Return the [x, y] coordinate for the center point of the cell that contains the specified text.  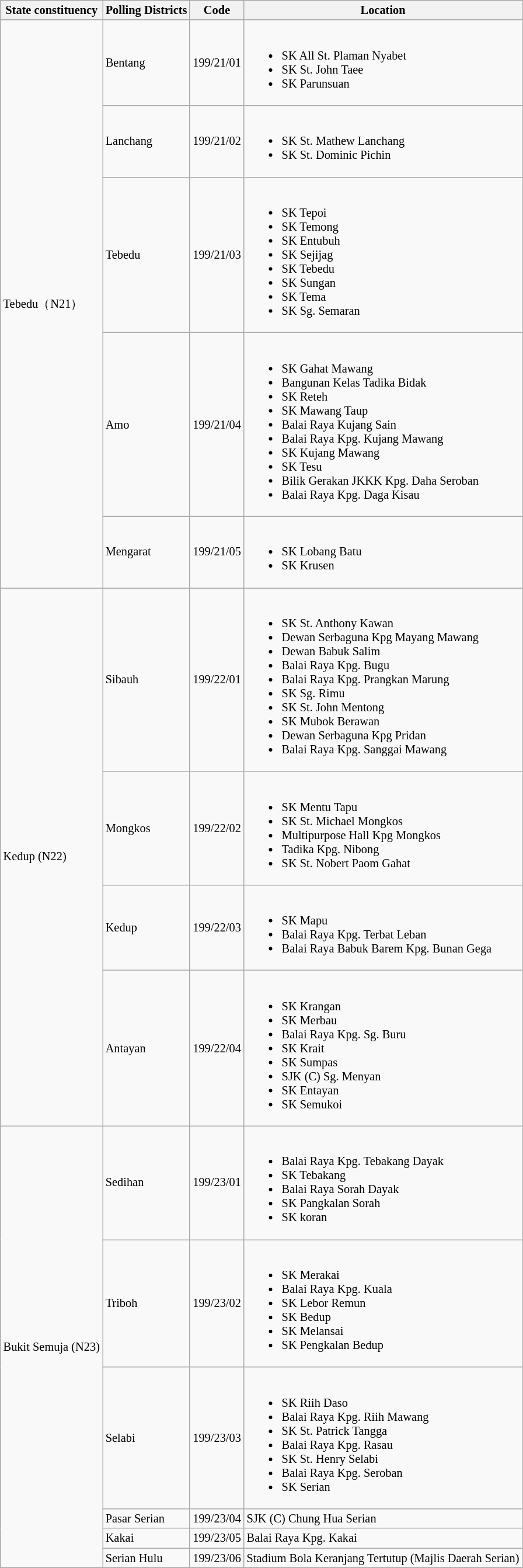
Sibauh [147, 679]
199/21/03 [217, 255]
Tebedu [147, 255]
Kedup [147, 927]
SK All St. Plaman NyabetSK St. John TaeeSK Parunsuan [383, 62]
Mengarat [147, 552]
199/21/04 [217, 424]
Serian Hulu [147, 1558]
199/23/02 [217, 1303]
Stadium Bola Keranjang Tertutup (Majlis Daerah Serian) [383, 1558]
Bukit Semuja (N23) [51, 1347]
199/23/01 [217, 1183]
SK MerakaiBalai Raya Kpg. KualaSK Lebor RemunSK BedupSK MelansaiSK Pengkalan Bedup [383, 1303]
SJK (C) Chung Hua Serian [383, 1518]
SK Riih DasoBalai Raya Kpg. Riih MawangSK St. Patrick TanggaBalai Raya Kpg. RasauSK St. Henry SelabiBalai Raya Kpg. SerobanSK Serian [383, 1438]
Bentang [147, 62]
Balai Raya Kpg. Tebakang DayakSK TebakangBalai Raya Sorah DayakSK Pangkalan SorahSK koran [383, 1183]
SK TepoiSK TemongSK EntubuhSK SejijagSK TebeduSK SunganSK TemaSK Sg. Semaran [383, 255]
Kedup (N22) [51, 857]
Sedihan [147, 1183]
199/22/02 [217, 828]
199/21/05 [217, 552]
199/22/03 [217, 927]
Polling Districts [147, 10]
Location [383, 10]
SK KranganSK MerbauBalai Raya Kpg. Sg. BuruSK KraitSK SumpasSJK (C) Sg. MenyanSK EntayanSK Semukoi [383, 1048]
SK St. Mathew LanchangSK St. Dominic Pichin [383, 141]
Selabi [147, 1438]
Pasar Serian [147, 1518]
Triboh [147, 1303]
Kakai [147, 1538]
199/23/06 [217, 1558]
199/22/04 [217, 1048]
SK MapuBalai Raya Kpg. Terbat LebanBalai Raya Babuk Barem Kpg. Bunan Gega [383, 927]
199/23/03 [217, 1438]
199/23/04 [217, 1518]
SK Lobang BatuSK Krusen [383, 552]
State constituency [51, 10]
199/21/01 [217, 62]
199/21/02 [217, 141]
Antayan [147, 1048]
199/22/01 [217, 679]
Tebedu（N21） [51, 304]
199/23/05 [217, 1538]
Code [217, 10]
Mongkos [147, 828]
Amo [147, 424]
Balai Raya Kpg. Kakai [383, 1538]
SK Mentu TapuSK St. Michael MongkosMultipurpose Hall Kpg MongkosTadika Kpg. NibongSK St. Nobert Paom Gahat [383, 828]
Lanchang [147, 141]
